Identify which cell holds the provided text, then report its (X, Y) central coordinate. 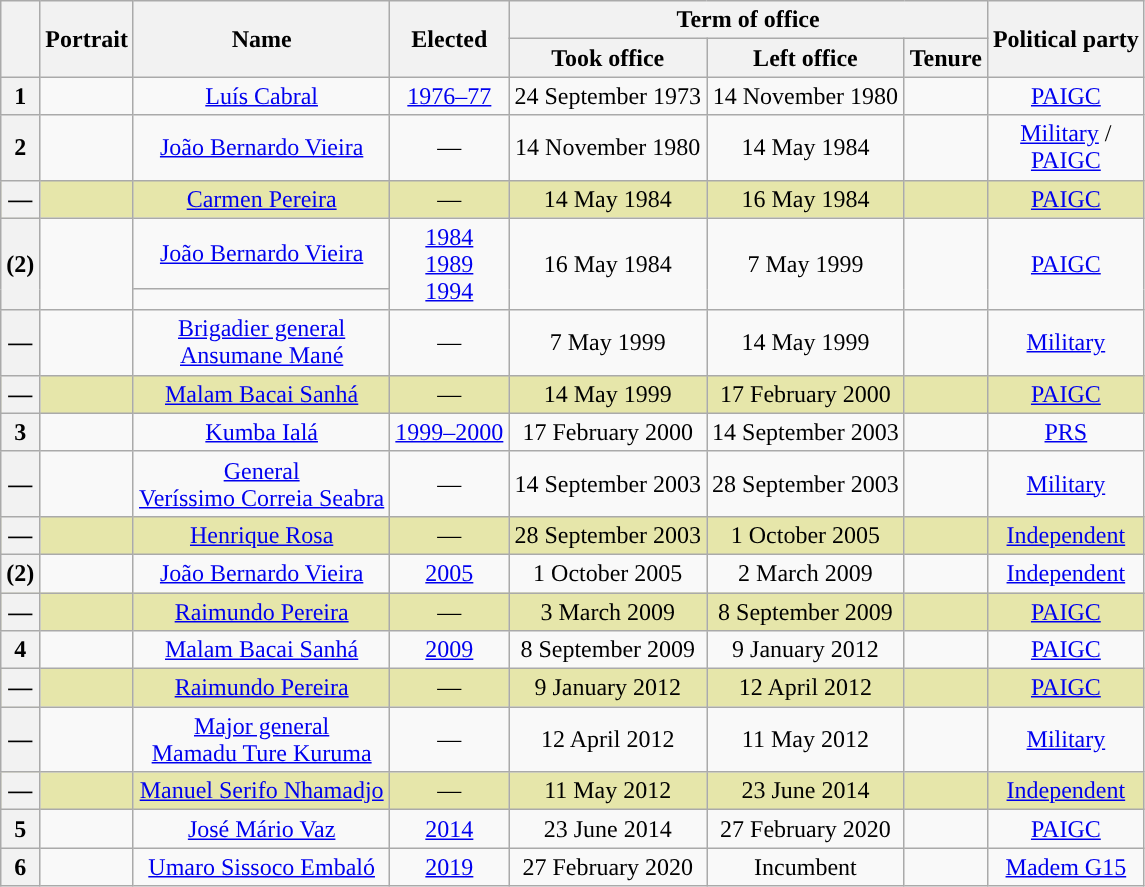
Left office (806, 58)
Incumbent (806, 867)
5 (20, 829)
Brigadier generalAnsumane Mané (261, 342)
2014 (450, 829)
Took office (608, 58)
Military / PAIGC (1066, 148)
2 March 2009 (806, 573)
Carmen Pereira (261, 199)
6 (20, 867)
Major generalMamadu Ture Kuruma (261, 740)
Kumba Ialá (261, 432)
PRS (1066, 432)
Madem G15 (1066, 867)
198419891994 (450, 264)
1976–77 (450, 96)
4 (20, 650)
3 March 2009 (608, 611)
Umaro Sissoco Embaló (261, 867)
Portrait (87, 39)
Luís Cabral (261, 96)
Manuel Serifo Nhamadjo (261, 791)
2005 (450, 573)
2009 (450, 650)
Elected (450, 39)
1999–2000 (450, 432)
Tenure (946, 58)
2019 (450, 867)
3 (20, 432)
Political party (1066, 39)
GeneralVeríssimo Correia Seabra (261, 484)
José Mário Vaz (261, 829)
1 (20, 96)
Name (261, 39)
Henrique Rosa (261, 535)
24 September 1973 (608, 96)
2 (20, 148)
Term of office (748, 20)
